Capture the cell that displays the provided text and extract its [x, y] central coordinate. 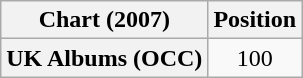
Position [255, 20]
100 [255, 58]
UK Albums (OCC) [104, 58]
Chart (2007) [104, 20]
